Extract the [x, y] coordinate from the center of the cell holding the provided text.  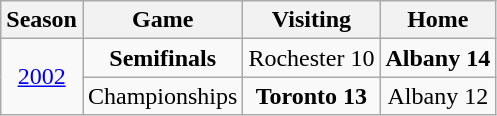
2002 [42, 77]
Home [438, 20]
Albany 14 [438, 58]
Rochester 10 [312, 58]
Game [162, 20]
Season [42, 20]
Semifinals [162, 58]
Championships [162, 96]
Toronto 13 [312, 96]
Visiting [312, 20]
Albany 12 [438, 96]
